Return the [X, Y] coordinate for the center point of the cell that contains the specified text.  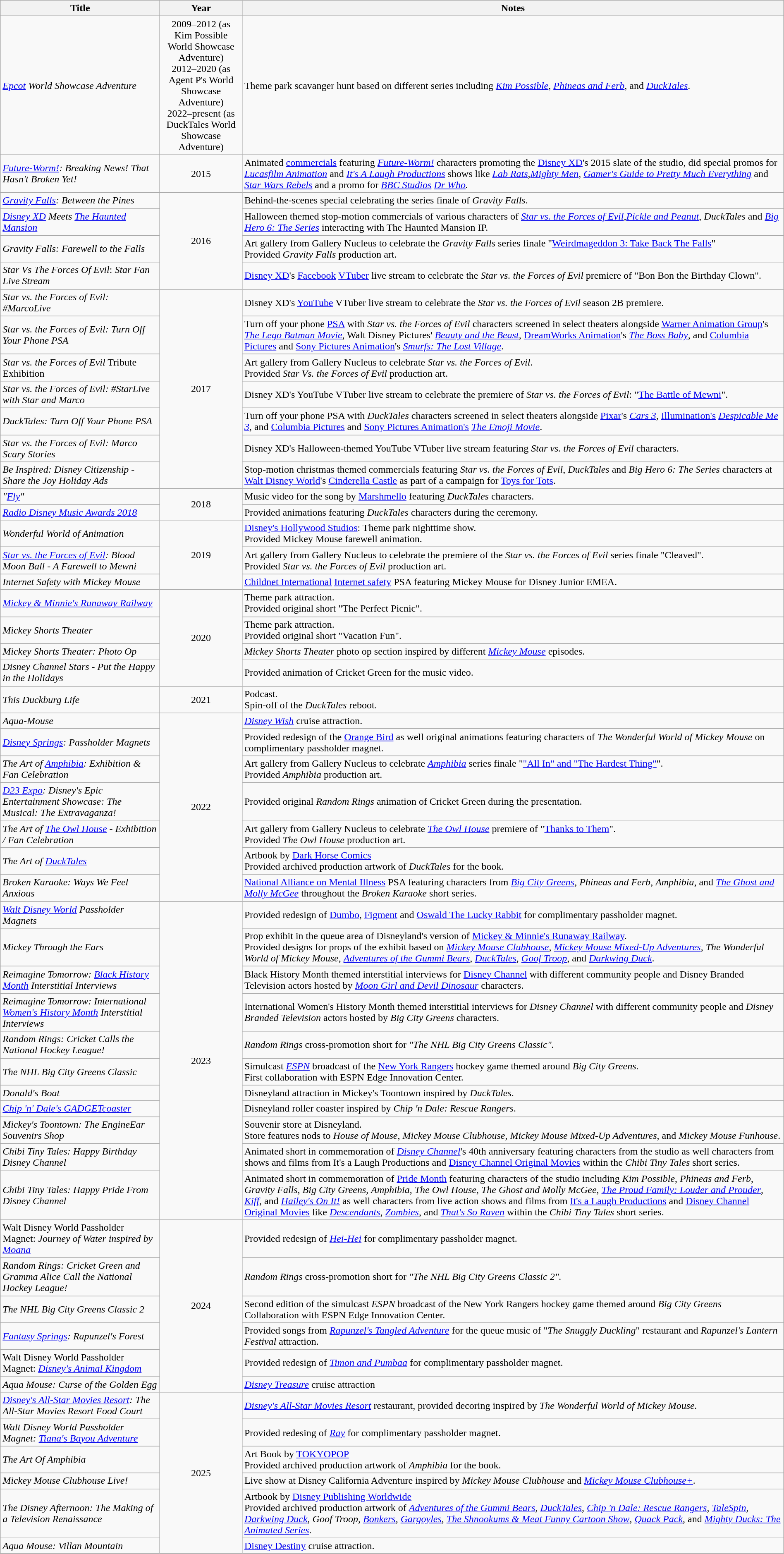
Walt Disney World Passholder Magnet: Tiana's Bayou Adventure [80, 1432]
Disneyland attraction in Mickey's Toontown inspired by DuckTales. [513, 1093]
Star vs. the Forces of Evil Tribute Exhibition [80, 367]
Disney XD's Facebook VTuber live stream to celebrate the Star vs. the Forces of Evil premiere of "Bon Bon the Birthday Clown". [513, 275]
Theme park attraction.Provided original short "The Perfect Picnic". [513, 603]
Mickey & Minnie's Runaway Railway [80, 603]
Disneyland roller coaster inspired by Chip 'n Dale: Rescue Rangers. [513, 1109]
Random Rings cross-promotion short for "The NHL Big City Greens Classic 2". [513, 1277]
2020 [201, 638]
Radio Disney Music Awards 2018 [80, 512]
Gravity Falls: Between the Pines [80, 201]
The NHL Big City Greens Classic [80, 1072]
Mickey Shorts Theater photo op section inspired by different Mickey Mouse episodes. [513, 651]
Star vs. the Forces of Evil: Blood Moon Ball - A Farewell to Mewni [80, 561]
2021 [201, 700]
The NHL Big City Greens Classic 2 [80, 1309]
Random Rings: Cricket Green and Gramma Alice Call the National Hockey League! [80, 1277]
Disney Treasure cruise attraction [513, 1384]
Theme park scavanger hunt based on different series including Kim Possible, Phineas and Ferb, and DuckTales. [513, 85]
Provided animations featuring DuckTales characters during the ceremony. [513, 512]
Reimagine Tomorrow: International Women's History Month Interstitial Interviews [80, 1012]
Year [201, 8]
Provided redesign of Hei-Hei for complimentary passholder magnet. [513, 1238]
Aqua Mouse: Curse of the Golden Egg [80, 1384]
The Art of DuckTales [80, 861]
Theme park attraction.Provided original short "Vacation Fun". [513, 630]
Disney Destiny cruise attraction. [513, 1546]
Disney Springs: Passholder Magnets [80, 742]
Podcast.Spin-off of the DuckTales reboot. [513, 700]
Star vs. the Forces of Evil: Marco Scary Stories [80, 448]
Provided redesign of Dumbo, Figment and Oswald The Lucky Rabbit for complimentary passholder magnet. [513, 915]
Walt Disney World Passholder Magnet: Disney's Animal Kingdom [80, 1363]
D23 Expo: Disney's Epic Entertainment Showcase: The Musical: The Extravaganza! [80, 801]
Provided redesing of Ray for complimentary passholder magnet. [513, 1432]
Fantasy Springs: Rapunzel's Forest [80, 1336]
DuckTales: Turn Off Your Phone PSA [80, 421]
Future-Worm!: Breaking News! That Hasn't Broken Yet! [80, 174]
Disney XD Meets The Haunted Mansion [80, 222]
2025 [201, 1473]
2022 [201, 807]
Provided songs from Rapunzel's Tangled Adventure for the queue music of "The Snuggly Duckling" restaurant and Rapunzel's Lantern Festival attraction. [513, 1336]
Art gallery from Gallery Nucleus to celebrate Star vs. the Forces of Evil.Provided Star Vs. the Forces of Evil production art. [513, 367]
Broken Karaoke: Ways We Feel Anxious [80, 888]
Chip 'n' Dale's GADGETcoaster [80, 1109]
Provided redesign of Timon and Pumbaa for complimentary passholder magnet. [513, 1363]
Behind-the-scenes special celebrating the series finale of Gravity Falls. [513, 201]
The Art of The Owl House - Exhibition / Fan Celebration [80, 834]
2023 [201, 1061]
Mickey Shorts Theater [80, 630]
Art Book by TOKYOPOPProvided archived production artwork of Amphibia for the book. [513, 1460]
"Fly" [80, 497]
Disney XD's Halloween-themed YouTube VTuber live stream featuring Star vs. the Forces of Evil characters. [513, 448]
Provided original Random Rings animation of Cricket Green during the presentation. [513, 801]
Walt Disney World Passholder Magnet: Journey of Water inspired by Moana [80, 1238]
Disney's All-Star Movies Resort restaurant, provided decoring inspired by The Wonderful World of Mickey Mouse. [513, 1406]
The Disney Afternoon: The Making of a Television Renaissance [80, 1513]
2015 [201, 174]
Random Rings cross-promotion short for "The NHL Big City Greens Classic". [513, 1045]
Donald's Boat [80, 1093]
This Duckburg Life [80, 700]
Notes [513, 8]
Live show at Disney California Adventure inspired by Mickey Mouse Clubhouse and Mickey Mouse Clubhouse+. [513, 1481]
Random Rings: Cricket Calls the National Hockey League! [80, 1045]
Epcot World Showcase Adventure [80, 85]
Provided animation of Cricket Green for the music video. [513, 672]
Internet Safety with Mickey Mouse [80, 582]
Wonderful World of Animation [80, 533]
Disney Wish cruise attraction. [513, 721]
Aqua Mouse: Villan Mountain [80, 1546]
Title [80, 8]
Chibi Tiny Tales: Happy Birthday Disney Channel [80, 1157]
2019 [201, 555]
Star vs. the Forces of Evil: #MarcoLive [80, 303]
Chibi Tiny Tales: Happy Pride From Disney Channel [80, 1195]
2017 [201, 389]
Walt Disney World Passholder Magnets [80, 915]
Disney XD's YouTube VTuber live stream to celebrate the Star vs. the Forces of Evil season 2B premiere. [513, 303]
2016 [201, 241]
Disney's Hollywood Studios: Theme park nighttime show.Provided Mickey Mouse farewell animation. [513, 533]
Artbook by Dark Horse ComicsProvided archived production artwork of DuckTales for the book. [513, 861]
Disney's All-Star Movies Resort: The All-Star Movies Resort Food Court [80, 1406]
Art gallery from Gallery Nucleus to celebrate Amphibia series finale ""All In" and "The Hardest Thing"".Provided Amphibia production art. [513, 769]
Star Vs The Forces Of Evil: Star Fan Live Stream [80, 275]
The Art of Amphibia: Exhibition & Fan Celebration [80, 769]
Mickey Through the Ears [80, 947]
Childnet International Internet safety PSA featuring Mickey Mouse for Disney Junior EMEA. [513, 582]
Mickey's Toontown: The EngineEar Souvenirs Shop [80, 1130]
Star vs. the Forces of Evil: Turn Off Your Phone PSA [80, 335]
Star vs. the Forces of Evil: #StarLive with Star and Marco [80, 394]
Mickey Shorts Theater: Photo Op [80, 651]
Aqua-Mouse [80, 721]
Disney Channel Stars - Put the Happy in the Holidays [80, 672]
Mickey Mouse Clubhouse Live! [80, 1481]
Art gallery from Gallery Nucleus to celebrate The Owl House premiere of "Thanks to Them".Provided The Owl House production art. [513, 834]
Be Inspired: Disney Citizenship - Share the Joy Holiday Ads [80, 476]
Reimagine Tomorrow: Black History Month Interstitial Interviews [80, 980]
Gravity Falls: Farewell to the Falls [80, 249]
Simulcast ESPN broadcast of the New York Rangers hockey game themed around Big City Greens.First collaboration with ESPN Edge Innovation Center. [513, 1072]
2018 [201, 504]
Music video for the song by Marshmello featuring DuckTales characters. [513, 497]
The Art Of Amphibia [80, 1460]
2024 [201, 1306]
Disney XD's YouTube VTuber live stream to celebrate the premiere of Star vs. the Forces of Evil: "The Battle of Mewni". [513, 394]
